Provide the (X, Y) coordinate of the cell's center where the given text is located.  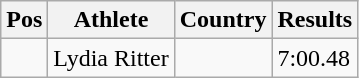
Athlete (111, 20)
Lydia Ritter (111, 58)
Country (223, 20)
7:00.48 (315, 58)
Results (315, 20)
Pos (24, 20)
